Locate the cell with the specified text and output its [x, y] center coordinate. 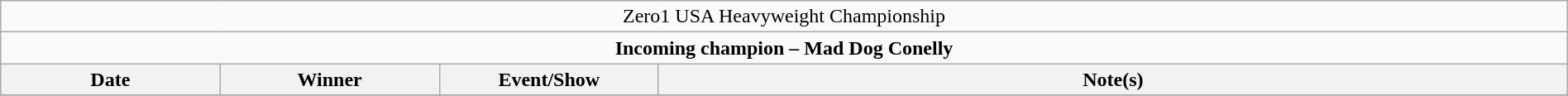
Winner [329, 79]
Note(s) [1113, 79]
Zero1 USA Heavyweight Championship [784, 17]
Event/Show [549, 79]
Date [111, 79]
Incoming champion – Mad Dog Conelly [784, 48]
